Detect which cell encompasses the target text, then output its (x, y) center coordinate. 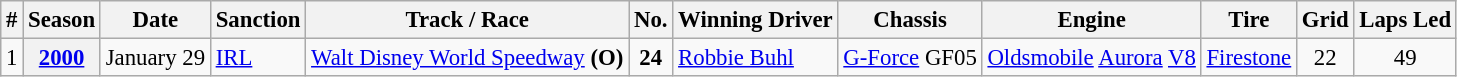
# (12, 20)
IRL (258, 58)
January 29 (155, 58)
2000 (62, 58)
Sanction (258, 20)
Laps Led (1405, 20)
Oldsmobile Aurora V8 (1092, 58)
Date (155, 20)
Tire (1248, 20)
Walt Disney World Speedway (O) (468, 58)
49 (1405, 58)
1 (12, 58)
Robbie Buhl (756, 58)
No. (651, 20)
Track / Race (468, 20)
Firestone (1248, 58)
Engine (1092, 20)
24 (651, 58)
Grid (1326, 20)
Chassis (910, 20)
Winning Driver (756, 20)
G-Force GF05 (910, 58)
Season (62, 20)
22 (1326, 58)
